Extract the [x, y] coordinate from the center of the cell holding the provided text.  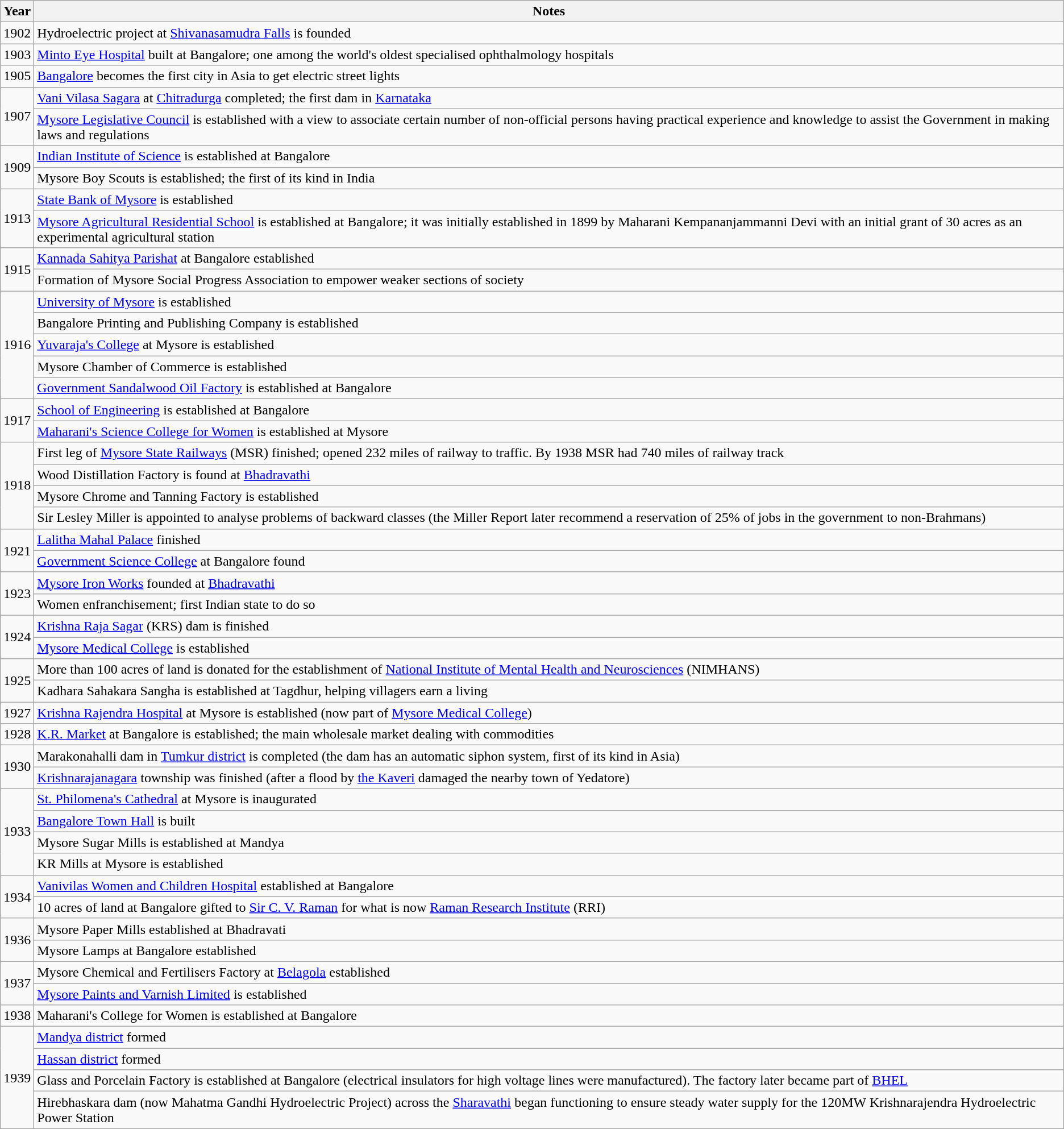
KR Mills at Mysore is established [549, 864]
Mysore Paper Mills established at Bhadravati [549, 929]
Bangalore Printing and Publishing Company is established [549, 323]
1905 [17, 76]
1917 [17, 421]
Government Science College at Bangalore found [549, 561]
Mysore Lamps at Bangalore established [549, 950]
Mysore Medical College is established [549, 647]
1927 [17, 713]
1924 [17, 637]
Mysore Chamber of Commerce is established [549, 367]
Mysore Iron Works founded at Bhadravathi [549, 583]
1921 [17, 550]
1930 [17, 767]
1923 [17, 593]
University of Mysore is established [549, 302]
1916 [17, 345]
1918 [17, 485]
10 acres of land at Bangalore gifted to Sir C. V. Raman for what is now Raman Research Institute (RRI) [549, 907]
Lalitha Mahal Palace finished [549, 539]
Kannada Sahitya Parishat at Bangalore established [549, 258]
Hassan district formed [549, 1059]
Vanivilas Women and Children Hospital established at Bangalore [549, 886]
Mysore Boy Scouts is established; the first of its kind in India [549, 178]
1939 [17, 1078]
Wood Distillation Factory is found at Bhadravathi [549, 475]
First leg of Mysore State Railways (MSR) finished; opened 232 miles of railway to traffic. By 1938 MSR had 740 miles of railway track [549, 453]
Maharani's College for Women is established at Bangalore [549, 1016]
Yuvaraja's College at Mysore is established [549, 345]
1936 [17, 940]
Krishna Rajendra Hospital at Mysore is established (now part of Mysore Medical College) [549, 713]
1903 [17, 55]
Mysore Paints and Varnish Limited is established [549, 994]
Indian Institute of Science is established at Bangalore [549, 156]
Bangalore Town Hall is built [549, 821]
School of Engineering is established at Bangalore [549, 410]
Maharani's Science College for Women is established at Mysore [549, 431]
1937 [17, 983]
Mysore Chemical and Fertilisers Factory at Belagola established [549, 972]
1902 [17, 33]
Vani Vilasa Sagara at Chitradurga completed; the first dam in Karnataka [549, 98]
Mysore Chrome and Tanning Factory is established [549, 496]
State Bank of Mysore is established [549, 200]
1934 [17, 896]
1925 [17, 680]
Krishnarajanagara township was finished (after a flood by the Kaveri damaged the nearby town of Yedatore) [549, 778]
1933 [17, 832]
Kadhara Sahakara Sangha is established at Tagdhur, helping villagers earn a living [549, 691]
Mandya district formed [549, 1037]
1907 [17, 116]
Women enfranchisement; first Indian state to do so [549, 604]
Government Sandalwood Oil Factory is established at Bangalore [549, 388]
More than 100 acres of land is donated for the establishment of National Institute of Mental Health and Neurosciences (NIMHANS) [549, 670]
Bangalore becomes the first city in Asia to get electric street lights [549, 76]
1909 [17, 167]
K.R. Market at Bangalore is established; the main wholesale market dealing with commodities [549, 734]
Mysore Sugar Mills is established at Mandya [549, 842]
St. Philomena's Cathedral at Mysore is inaugurated [549, 799]
Hydroelectric project at Shivanasamudra Falls is founded [549, 33]
Marakonahalli dam in Tumkur district is completed (the dam has an automatic siphon system, first of its kind in Asia) [549, 756]
1913 [17, 218]
Year [17, 11]
1938 [17, 1016]
Formation of Mysore Social Progress Association to empower weaker sections of society [549, 280]
Krishna Raja Sagar (KRS) dam is finished [549, 626]
Notes [549, 11]
Minto Eye Hospital built at Bangalore; one among the world's oldest specialised ophthalmology hospitals [549, 55]
1928 [17, 734]
1915 [17, 269]
